Extract the [x, y] coordinate from the center of the cell holding the provided text.  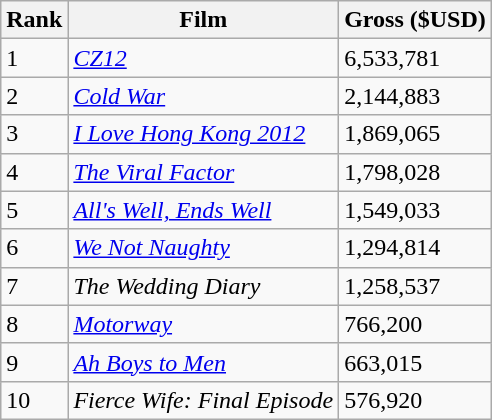
We Not Naughty [204, 248]
576,920 [416, 400]
The Viral Factor [204, 172]
1,258,537 [416, 286]
Gross ($USD) [416, 20]
7 [34, 286]
2 [34, 96]
CZ12 [204, 58]
1,549,033 [416, 210]
The Wedding Diary [204, 286]
Motorway [204, 324]
1,294,814 [416, 248]
3 [34, 134]
4 [34, 172]
I Love Hong Kong 2012 [204, 134]
1 [34, 58]
6 [34, 248]
6,533,781 [416, 58]
1,798,028 [416, 172]
Cold War [204, 96]
1,869,065 [416, 134]
Rank [34, 20]
Fierce Wife: Final Episode [204, 400]
663,015 [416, 362]
2,144,883 [416, 96]
5 [34, 210]
8 [34, 324]
10 [34, 400]
Film [204, 20]
766,200 [416, 324]
All's Well, Ends Well [204, 210]
Ah Boys to Men [204, 362]
9 [34, 362]
